Provide the (x, y) coordinate of the cell's center where the given text is located.  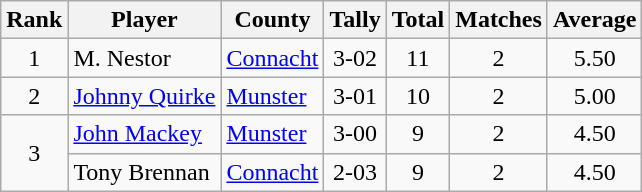
11 (418, 58)
3-01 (355, 96)
2-03 (355, 172)
3 (34, 153)
Tally (355, 20)
3-02 (355, 58)
5.00 (594, 96)
Tony Brennan (144, 172)
1 (34, 58)
Rank (34, 20)
Average (594, 20)
John Mackey (144, 134)
Matches (499, 20)
Johnny Quirke (144, 96)
3-00 (355, 134)
5.50 (594, 58)
Player (144, 20)
Total (418, 20)
County (272, 20)
M. Nestor (144, 58)
10 (418, 96)
